Detect which cell encompasses the target text, then output its (x, y) center coordinate. 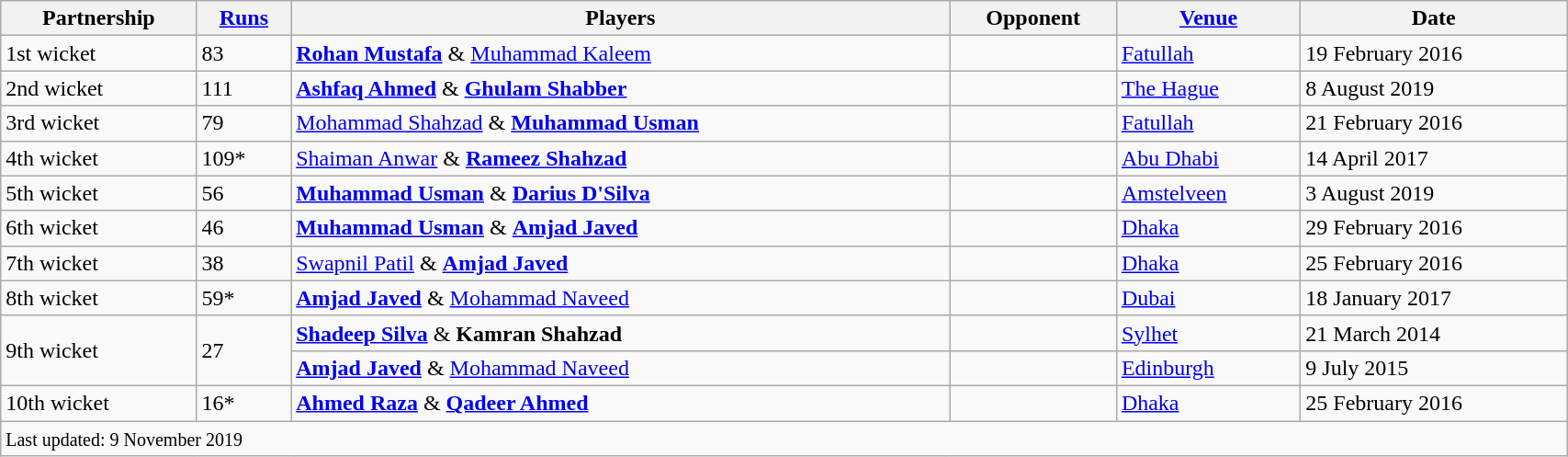
27 (244, 350)
Muhammad Usman & Amjad Javed (621, 228)
Opponent (1032, 18)
Shadeep Silva & Kamran Shahzad (621, 333)
1st wicket (99, 53)
Swapnil Patil & Amjad Javed (621, 263)
109* (244, 158)
Abu Dhabi (1208, 158)
Shaiman Anwar & Rameez Shahzad (621, 158)
21 March 2014 (1434, 333)
56 (244, 193)
Date (1434, 18)
21 February 2016 (1434, 123)
29 February 2016 (1434, 228)
Dubai (1208, 298)
Sylhet (1208, 333)
38 (244, 263)
3rd wicket (99, 123)
Muhammad Usman & Darius D'Silva (621, 193)
18 January 2017 (1434, 298)
8th wicket (99, 298)
Rohan Mustafa & Muhammad Kaleem (621, 53)
Players (621, 18)
8 August 2019 (1434, 88)
19 February 2016 (1434, 53)
10th wicket (99, 403)
Runs (244, 18)
2nd wicket (99, 88)
16* (244, 403)
Partnership (99, 18)
14 April 2017 (1434, 158)
Ahmed Raza & Qadeer Ahmed (621, 403)
6th wicket (99, 228)
Amstelveen (1208, 193)
83 (244, 53)
The Hague (1208, 88)
4th wicket (99, 158)
111 (244, 88)
Mohammad Shahzad & Muhammad Usman (621, 123)
Ashfaq Ahmed & Ghulam Shabber (621, 88)
9 July 2015 (1434, 368)
46 (244, 228)
Edinburgh (1208, 368)
3 August 2019 (1434, 193)
Venue (1208, 18)
79 (244, 123)
9th wicket (99, 350)
Last updated: 9 November 2019 (784, 439)
7th wicket (99, 263)
5th wicket (99, 193)
59* (244, 298)
